Return (X, Y) of the center of cell containing provided text 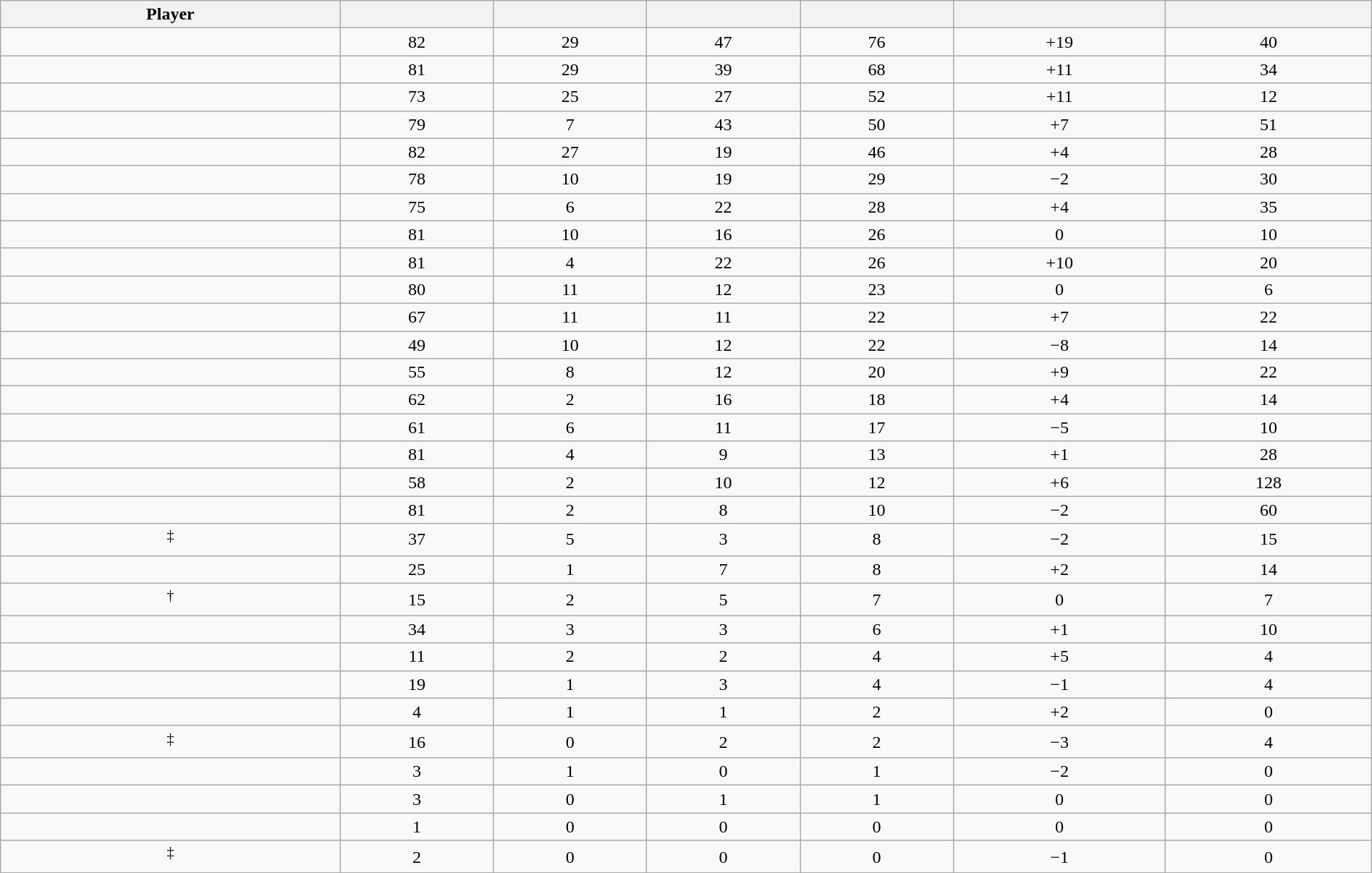
+19 (1059, 42)
67 (417, 317)
−8 (1059, 345)
76 (877, 42)
−5 (1059, 427)
13 (877, 455)
61 (417, 427)
58 (417, 482)
37 (417, 540)
60 (1269, 510)
Player (171, 14)
35 (1269, 207)
+5 (1059, 657)
68 (877, 69)
23 (877, 289)
43 (724, 124)
78 (417, 179)
−3 (1059, 742)
75 (417, 207)
73 (417, 97)
17 (877, 427)
30 (1269, 179)
52 (877, 97)
9 (724, 455)
50 (877, 124)
+9 (1059, 372)
46 (877, 152)
62 (417, 400)
49 (417, 345)
+10 (1059, 262)
18 (877, 400)
51 (1269, 124)
79 (417, 124)
55 (417, 372)
† (171, 600)
39 (724, 69)
47 (724, 42)
80 (417, 289)
40 (1269, 42)
+6 (1059, 482)
128 (1269, 482)
